Identify which cell holds the provided text, then report its (X, Y) central coordinate. 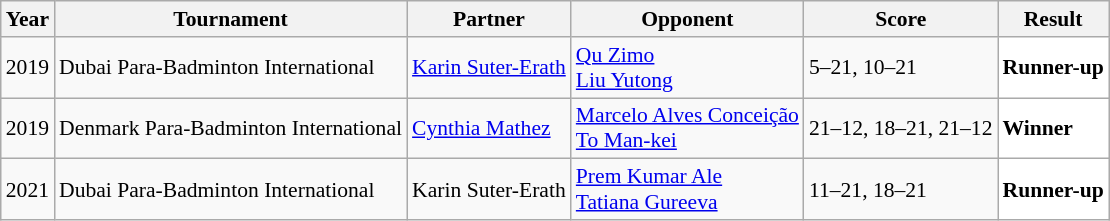
11–21, 18–21 (901, 190)
Score (901, 19)
Result (1054, 19)
Year (28, 19)
5–21, 10–21 (901, 68)
Cynthia Mathez (489, 128)
Opponent (688, 19)
Partner (489, 19)
Qu Zimo Liu Yutong (688, 68)
Marcelo Alves Conceição To Man-kei (688, 128)
Prem Kumar Ale Tatiana Gureeva (688, 190)
21–12, 18–21, 21–12 (901, 128)
2021 (28, 190)
Winner (1054, 128)
Denmark Para-Badminton International (230, 128)
Tournament (230, 19)
